Identify which cell holds the provided text, then report its (x, y) central coordinate. 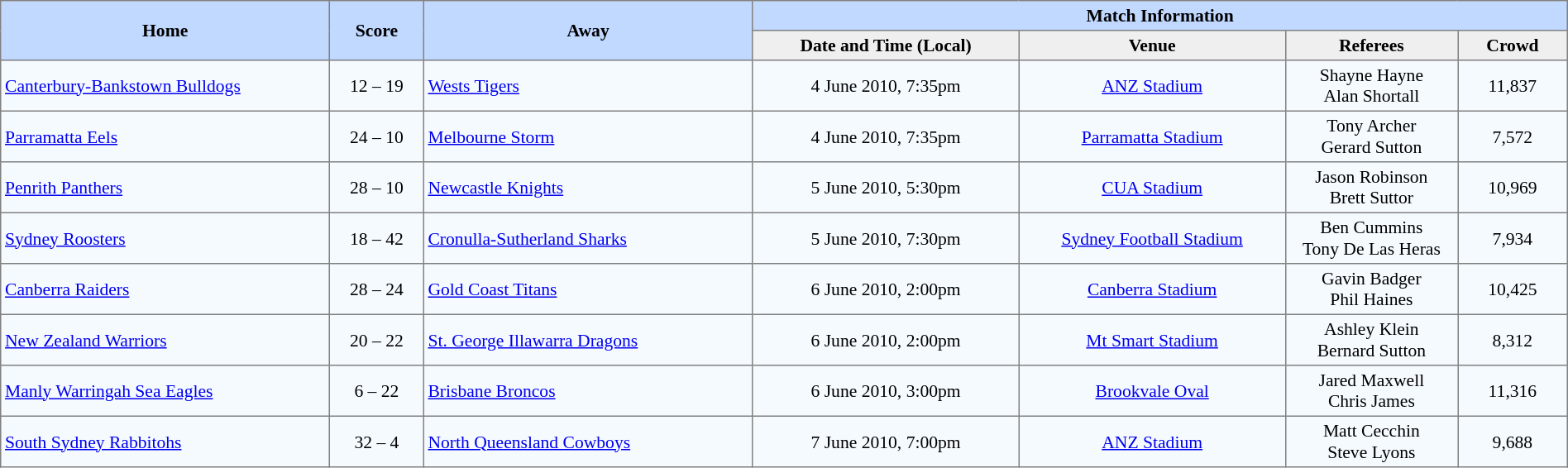
Wests Tigers (588, 86)
Crowd (1513, 45)
Parramatta Eels (165, 136)
Cronulla-Sutherland Sharks (588, 238)
9,688 (1513, 442)
10,969 (1513, 188)
Jared MaxwellChris James (1371, 391)
7 June 2010, 7:00pm (886, 442)
10,425 (1513, 289)
Mt Smart Stadium (1152, 340)
New Zealand Warriors (165, 340)
Venue (1152, 45)
Sydney Football Stadium (1152, 238)
12 – 19 (377, 86)
Shayne HayneAlan Shortall (1371, 86)
CUA Stadium (1152, 188)
South Sydney Rabbitohs (165, 442)
Score (377, 31)
5 June 2010, 7:30pm (886, 238)
Home (165, 31)
20 – 22 (377, 340)
Jason RobinsonBrett Suttor (1371, 188)
North Queensland Cowboys (588, 442)
Parramatta Stadium (1152, 136)
Matt CecchinSteve Lyons (1371, 442)
6 June 2010, 3:00pm (886, 391)
Brookvale Oval (1152, 391)
Canberra Stadium (1152, 289)
Gold Coast Titans (588, 289)
Referees (1371, 45)
7,572 (1513, 136)
28 – 24 (377, 289)
7,934 (1513, 238)
Ashley KleinBernard Sutton (1371, 340)
Penrith Panthers (165, 188)
28 – 10 (377, 188)
Tony ArcherGerard Sutton (1371, 136)
Gavin BadgerPhil Haines (1371, 289)
Sydney Roosters (165, 238)
Canterbury-Bankstown Bulldogs (165, 86)
32 – 4 (377, 442)
Canberra Raiders (165, 289)
Away (588, 31)
5 June 2010, 5:30pm (886, 188)
Ben CumminsTony De Las Heras (1371, 238)
8,312 (1513, 340)
Manly Warringah Sea Eagles (165, 391)
6 – 22 (377, 391)
Melbourne Storm (588, 136)
Newcastle Knights (588, 188)
11,837 (1513, 86)
24 – 10 (377, 136)
Match Information (1159, 16)
11,316 (1513, 391)
St. George Illawarra Dragons (588, 340)
Date and Time (Local) (886, 45)
Brisbane Broncos (588, 391)
18 – 42 (377, 238)
